Provide the [X, Y] coordinate of the cell's center where the given text is located.  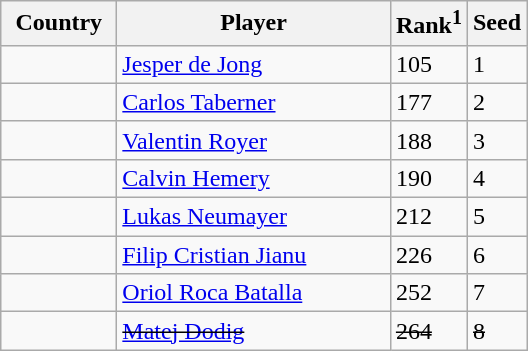
5 [496, 217]
105 [428, 64]
177 [428, 102]
212 [428, 217]
7 [496, 293]
Lukas Neumayer [254, 217]
1 [496, 64]
8 [496, 331]
2 [496, 102]
3 [496, 140]
190 [428, 178]
Oriol Roca Batalla [254, 293]
Jesper de Jong [254, 64]
264 [428, 331]
Calvin Hemery [254, 178]
Valentin Royer [254, 140]
6 [496, 255]
Country [59, 24]
252 [428, 293]
Matej Dodig [254, 331]
188 [428, 140]
Filip Cristian Jianu [254, 255]
Player [254, 24]
4 [496, 178]
Rank1 [428, 24]
Carlos Taberner [254, 102]
226 [428, 255]
Seed [496, 24]
